Return [x, y] of the center of cell containing provided text 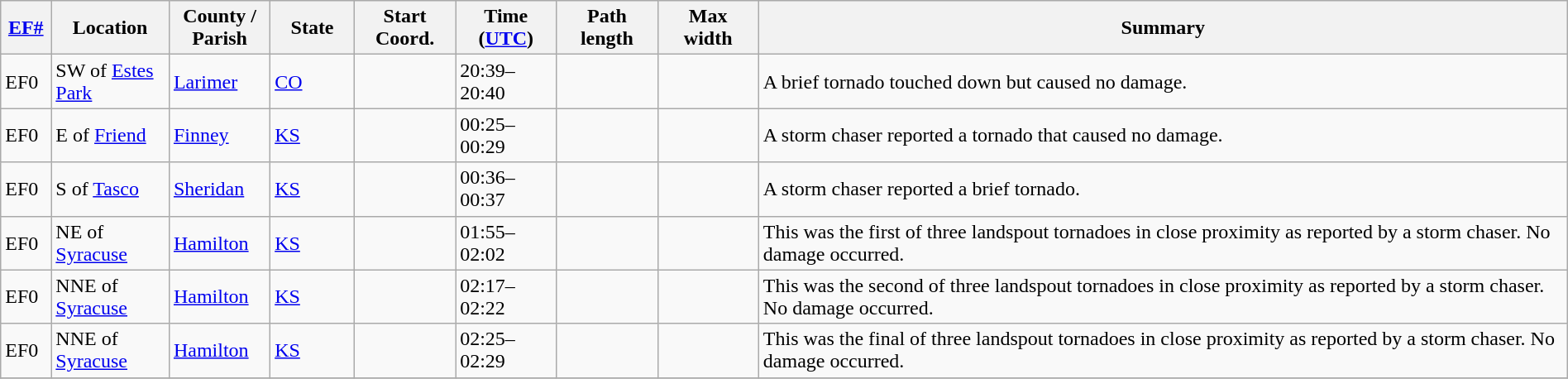
A brief tornado touched down but caused no damage. [1163, 81]
Summary [1163, 28]
Sheridan [219, 189]
Start Coord. [404, 28]
SW of Estes Park [111, 81]
00:36–00:37 [506, 189]
Location [111, 28]
Path length [607, 28]
A storm chaser reported a brief tornado. [1163, 189]
Larimer [219, 81]
This was the final of three landspout tornadoes in close proximity as reported by a storm chaser. No damage occurred. [1163, 351]
This was the second of three landspout tornadoes in close proximity as reported by a storm chaser. No damage occurred. [1163, 296]
02:17–02:22 [506, 296]
Time (UTC) [506, 28]
This was the first of three landspout tornadoes in close proximity as reported by a storm chaser. No damage occurred. [1163, 243]
20:39–20:40 [506, 81]
S of Tasco [111, 189]
NE of Syracuse [111, 243]
00:25–00:29 [506, 136]
01:55–02:02 [506, 243]
E of Friend [111, 136]
02:25–02:29 [506, 351]
A storm chaser reported a tornado that caused no damage. [1163, 136]
State [313, 28]
Finney [219, 136]
County / Parish [219, 28]
CO [313, 81]
EF# [26, 28]
Max width [708, 28]
